Search for the cell housing the specified text and yield its [X, Y] center coordinate. 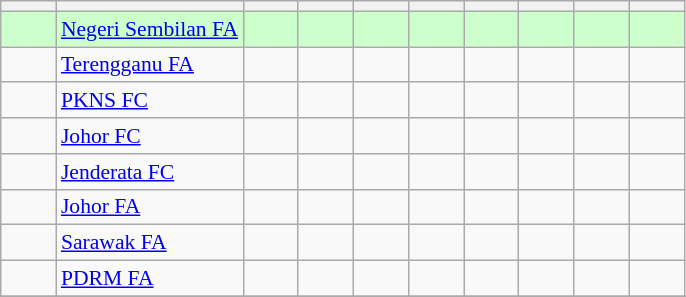
Negeri Sembilan FA [150, 29]
Johor FA [150, 207]
Johor FC [150, 136]
Sarawak FA [150, 243]
Terengganu FA [150, 65]
Jenderata FC [150, 172]
PKNS FC [150, 101]
PDRM FA [150, 279]
